Identify which cell holds the provided text, then report its [x, y] central coordinate. 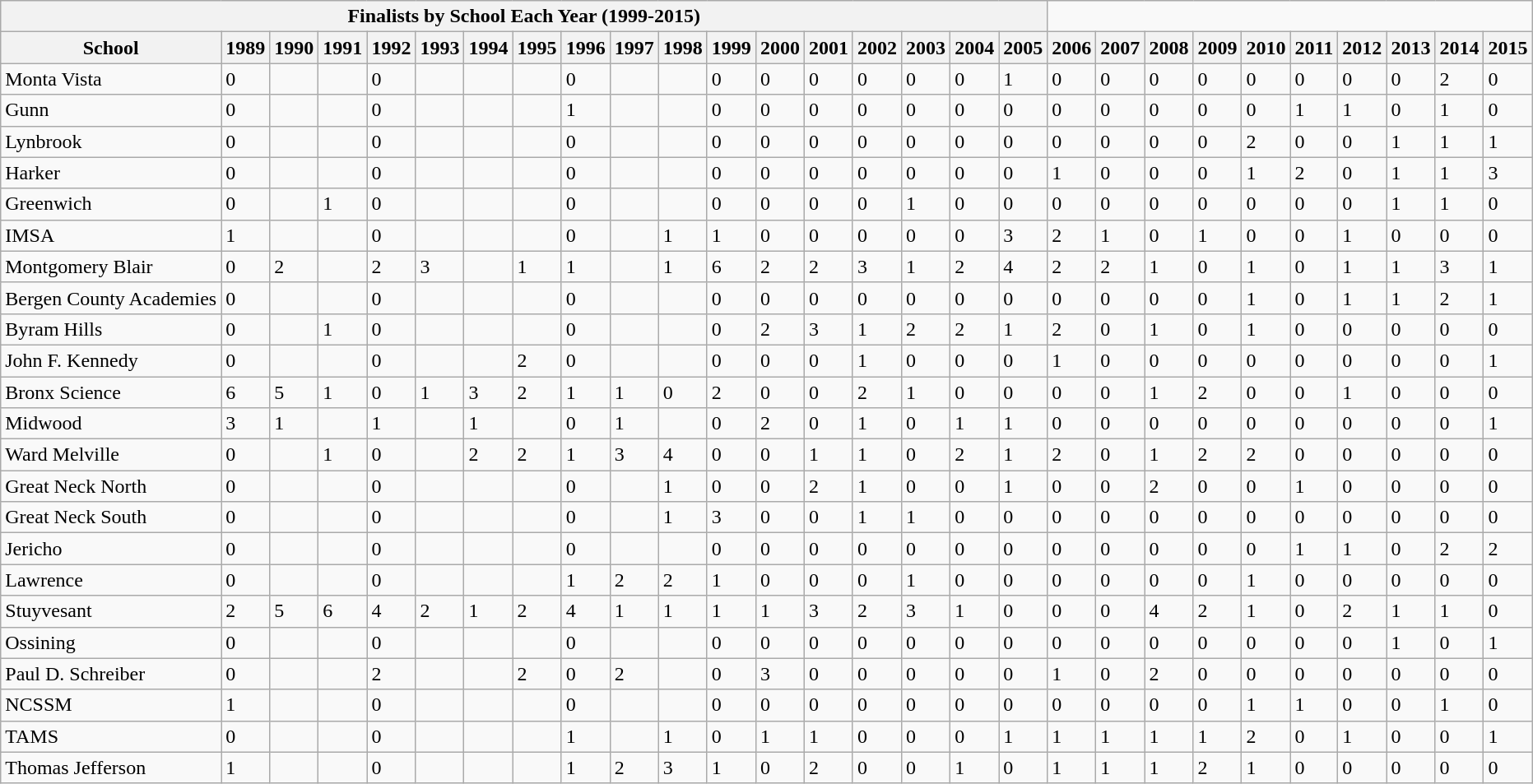
Ward Melville [111, 455]
2003 [927, 48]
Monta Vista [111, 79]
Jericho [111, 549]
1994 [489, 48]
NCSSM [111, 705]
Greenwich [111, 204]
2008 [1168, 48]
1992 [392, 48]
Byram Hills [111, 329]
2014 [1460, 48]
Gunn [111, 110]
Great Neck North [111, 486]
Paul D. Schreiber [111, 674]
2002 [877, 48]
2004 [974, 48]
School [111, 48]
2015 [1507, 48]
Great Neck South [111, 517]
2005 [1024, 48]
John F. Kennedy [111, 360]
2012 [1363, 48]
2006 [1071, 48]
Montgomery Blair [111, 267]
1998 [683, 48]
1999 [731, 48]
Ossining [111, 643]
Finalists by School Each Year (1999-2015) [524, 16]
2009 [1218, 48]
2000 [780, 48]
2013 [1410, 48]
TAMS [111, 736]
1991 [342, 48]
2011 [1314, 48]
Harker [111, 173]
Thomas Jefferson [111, 768]
Midwood [111, 424]
Bergen County Academies [111, 298]
Bronx Science [111, 392]
Lynbrook [111, 141]
1989 [245, 48]
1995 [537, 48]
Stuyvesant [111, 611]
Lawrence [111, 580]
2010 [1266, 48]
IMSA [111, 235]
2007 [1121, 48]
1996 [586, 48]
1997 [634, 48]
2001 [828, 48]
1990 [295, 48]
1993 [439, 48]
